Detect which cell encompasses the target text, then output its [X, Y] center coordinate. 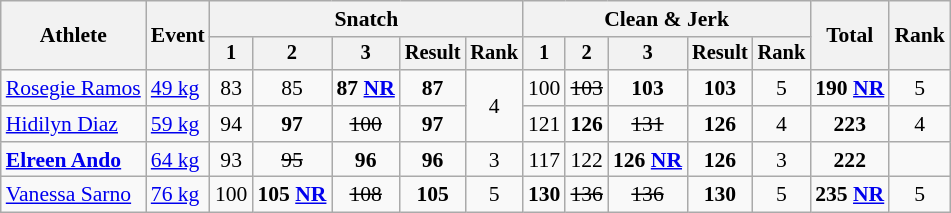
95 [292, 160]
Hidilyn Diaz [74, 124]
Athlete [74, 36]
Elreen Ando [74, 160]
Vanessa Sarno [74, 195]
122 [586, 160]
94 [232, 124]
83 [232, 88]
121 [544, 124]
85 [292, 88]
131 [648, 124]
Total [850, 36]
Snatch [366, 19]
59 kg [178, 124]
Clean & Jerk [666, 19]
Rosegie Ramos [74, 88]
76 kg [178, 195]
Event [178, 36]
222 [850, 160]
117 [544, 160]
93 [232, 160]
105 NR [292, 195]
108 [366, 195]
87 [433, 88]
223 [850, 124]
87 NR [366, 88]
190 NR [850, 88]
105 [433, 195]
49 kg [178, 88]
235 NR [850, 195]
64 kg [178, 160]
126 NR [648, 160]
